Pinpoint the cell where the given text exists, returning its (x, y) midpoint coordinate. 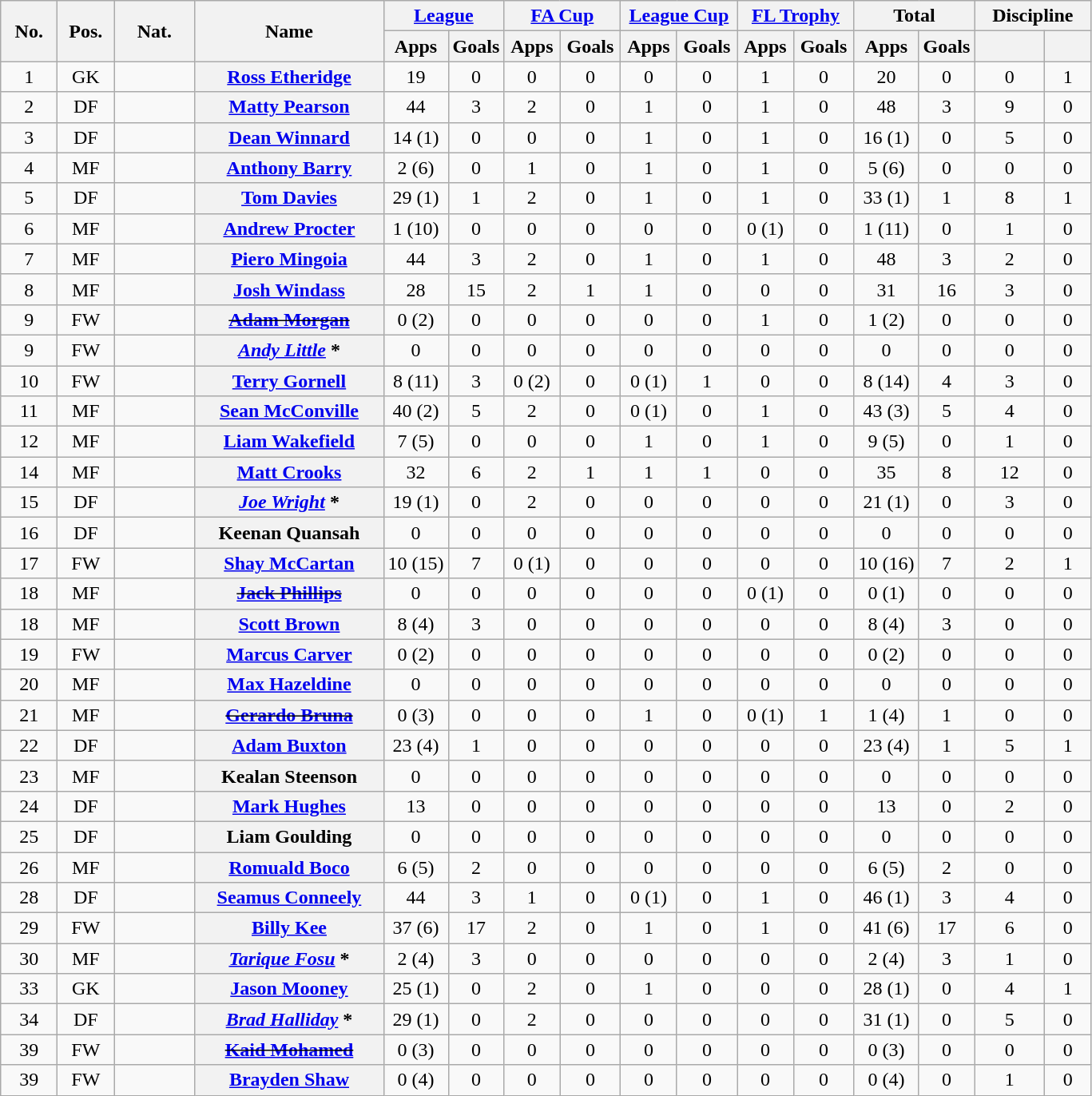
Marcus Carver (289, 654)
Name (289, 31)
31 (1) (887, 1019)
Pos. (86, 31)
35 (887, 472)
Mark Hughes (289, 806)
25 (1) (415, 989)
40 (2) (415, 411)
League Cup (679, 16)
Jason Mooney (289, 989)
16 (1) (887, 137)
41 (6) (887, 928)
1 (10) (415, 228)
Andy Little * (289, 350)
Tom Davies (289, 198)
Matty Pearson (289, 107)
25 (29, 836)
Billy Kee (289, 928)
2 (6) (415, 168)
Max Hazeldine (289, 685)
14 (29, 472)
29 (29, 928)
Adam Buxton (289, 745)
Brayden Shaw (289, 1080)
10 (29, 381)
26 (29, 867)
19 (1) (415, 502)
34 (29, 1019)
10 (15) (415, 563)
7 (5) (415, 442)
Liam Goulding (289, 836)
FL Trophy (796, 16)
Matt Crooks (289, 472)
Shay McCartan (289, 563)
31 (887, 289)
24 (29, 806)
Keenan Quansah (289, 533)
21 (29, 715)
No. (29, 31)
Dean Winnard (289, 137)
FA Cup (562, 16)
43 (3) (887, 411)
Liam Wakefield (289, 442)
37 (6) (415, 928)
Scott Brown (289, 624)
1 (4) (887, 715)
League (444, 16)
9 (5) (887, 442)
Adam Morgan (289, 320)
Kealan Steenson (289, 776)
23 (29, 776)
Terry Gornell (289, 381)
5 (6) (887, 168)
30 (29, 959)
Ross Etheridge (289, 77)
33 (1) (887, 198)
Seamus Conneely (289, 898)
32 (415, 472)
33 (29, 989)
Jack Phillips (289, 594)
Total (914, 16)
Gerardo Bruna (289, 715)
14 (1) (415, 137)
Piero Mingoia (289, 259)
Kaid Mohamed (289, 1050)
21 (1) (887, 502)
1 (2) (887, 320)
Tarique Fosu * (289, 959)
Brad Halliday * (289, 1019)
8 (14) (887, 381)
1 (11) (887, 228)
8 (11) (415, 381)
46 (1) (887, 898)
22 (29, 745)
Sean McConville (289, 411)
Andrew Procter (289, 228)
Nat. (155, 31)
28 (1) (887, 989)
Anthony Barry (289, 168)
10 (16) (887, 563)
Josh Windass (289, 289)
Romuald Boco (289, 867)
Joe Wright * (289, 502)
Discipline (1033, 16)
11 (29, 411)
